Find where the given text appears and provide that cell's center as [x, y] coordinate. 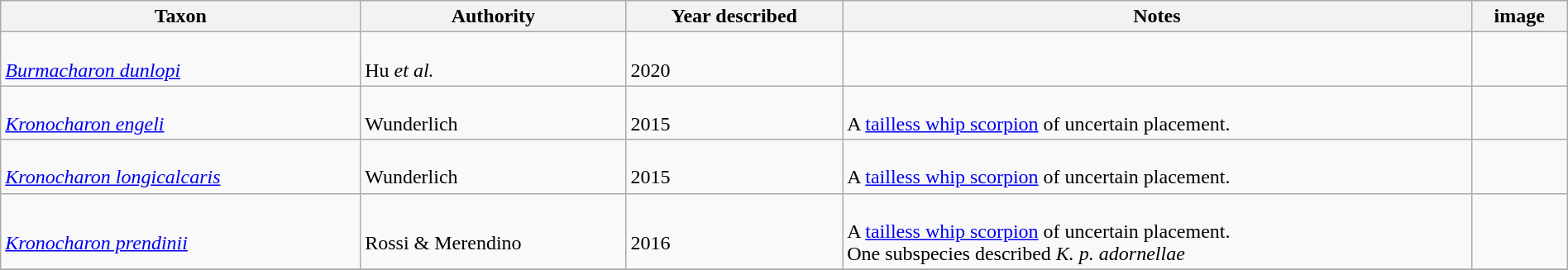
Notes [1157, 17]
2016 [734, 231]
Kronocharon prendinii [180, 231]
image [1519, 17]
Rossi & Merendino [493, 231]
Kronocharon longicalcaris [180, 167]
Burmacharon dunlopi [180, 59]
Hu et al. [493, 59]
Taxon [180, 17]
Authority [493, 17]
Kronocharon engeli [180, 112]
Year described [734, 17]
2020 [734, 59]
A tailless whip scorpion of uncertain placement. One subspecies described K. p. adornellae [1157, 231]
